Pinpoint the cell where the given text exists, returning its [x, y] midpoint coordinate. 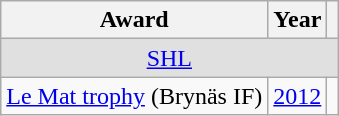
Year [298, 20]
Award [134, 20]
Le Mat trophy (Brynäs IF) [134, 96]
SHL [170, 58]
2012 [298, 96]
